For the text-containing cell, return its midpoint in (X, Y) coordinate format. 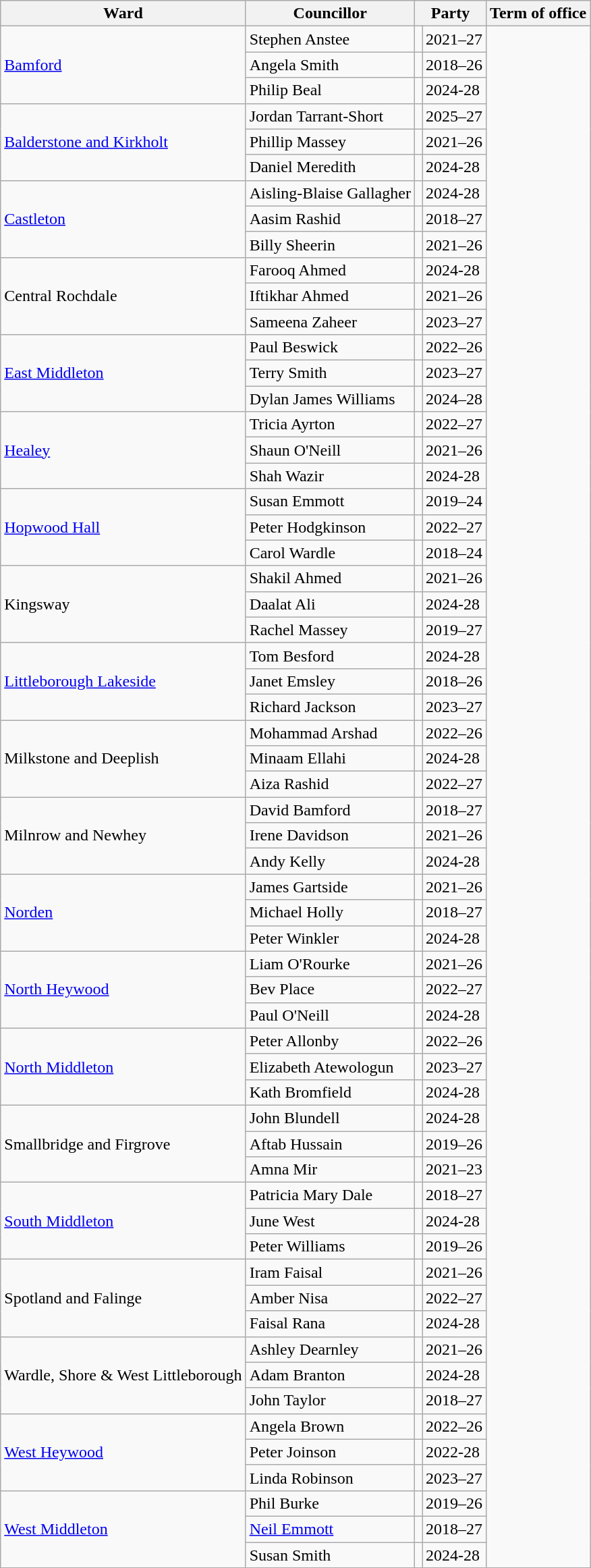
Aisling-Blaise Gallagher (330, 193)
Faisal Rana (330, 1324)
North Heywood (123, 990)
Milkstone and Deeplish (123, 758)
Central Rochdale (123, 296)
Elizabeth Atewologun (330, 1066)
Neil Emmott (330, 1529)
June West (330, 1221)
Spotland and Falinge (123, 1298)
Ward (123, 13)
Littleborough Lakeside (123, 681)
Tricia Ayrton (330, 425)
Councillor (330, 13)
2025–27 (455, 116)
John Blundell (330, 1118)
Kath Bromfield (330, 1092)
Iram Faisal (330, 1272)
Shakil Ahmed (330, 578)
Minaam Ellahi (330, 759)
Liam O'Rourke (330, 964)
Farooq Ahmed (330, 270)
Carol Wardle (330, 553)
John Taylor (330, 1401)
Amna Mir (330, 1170)
West Heywood (123, 1452)
Aftab Hussain (330, 1144)
East Middleton (123, 373)
Tom Besford (330, 655)
Susan Smith (330, 1555)
Paul O'Neill (330, 1015)
Milnrow and Newhey (123, 836)
Hopwood Hall (123, 527)
Peter Allonby (330, 1041)
2019–27 (455, 630)
Stephen Anstee (330, 39)
Linda Robinson (330, 1478)
Balderstone and Kirkholt (123, 142)
2019–24 (455, 502)
Wardle, Shore & West Littleborough (123, 1375)
Shaun O'Neill (330, 450)
Dylan James Williams (330, 399)
Richard Jackson (330, 707)
Bev Place (330, 990)
Billy Sheerin (330, 244)
Paul Beswick (330, 348)
Patricia Mary Dale (330, 1195)
Healey (123, 450)
Smallbridge and Firgrove (123, 1143)
Jordan Tarrant-Short (330, 116)
South Middleton (123, 1221)
Shah Wazir (330, 476)
Terry Smith (330, 373)
Phillip Massey (330, 142)
Sameena Zaheer (330, 322)
Castleton (123, 219)
Peter Winkler (330, 938)
Susan Emmott (330, 502)
Party (450, 13)
Ashley Dearnley (330, 1349)
Peter Hodgkinson (330, 527)
Adam Branton (330, 1375)
Philip Beal (330, 90)
Daniel Meredith (330, 167)
Term of office (538, 13)
Angela Smith (330, 65)
Janet Emsley (330, 681)
2021–23 (455, 1170)
Peter Joinson (330, 1452)
North Middleton (123, 1066)
Andy Kelly (330, 861)
James Gartside (330, 887)
Peter Williams (330, 1247)
Irene Davidson (330, 836)
Phil Burke (330, 1503)
Aasim Rashid (330, 219)
West Middleton (123, 1529)
Angela Brown (330, 1426)
2022-28 (455, 1452)
Michael Holly (330, 913)
Iftikhar Ahmed (330, 296)
Bamford (123, 65)
Rachel Massey (330, 630)
2024–28 (455, 399)
Mohammad Arshad (330, 732)
Kingsway (123, 604)
2018–24 (455, 553)
Daalat Ali (330, 604)
David Bamford (330, 810)
Aiza Rashid (330, 784)
Amber Nisa (330, 1298)
Norden (123, 913)
2021–27 (455, 39)
